Scan for the cell matching the given text and deliver its (x, y) coordinate at center. 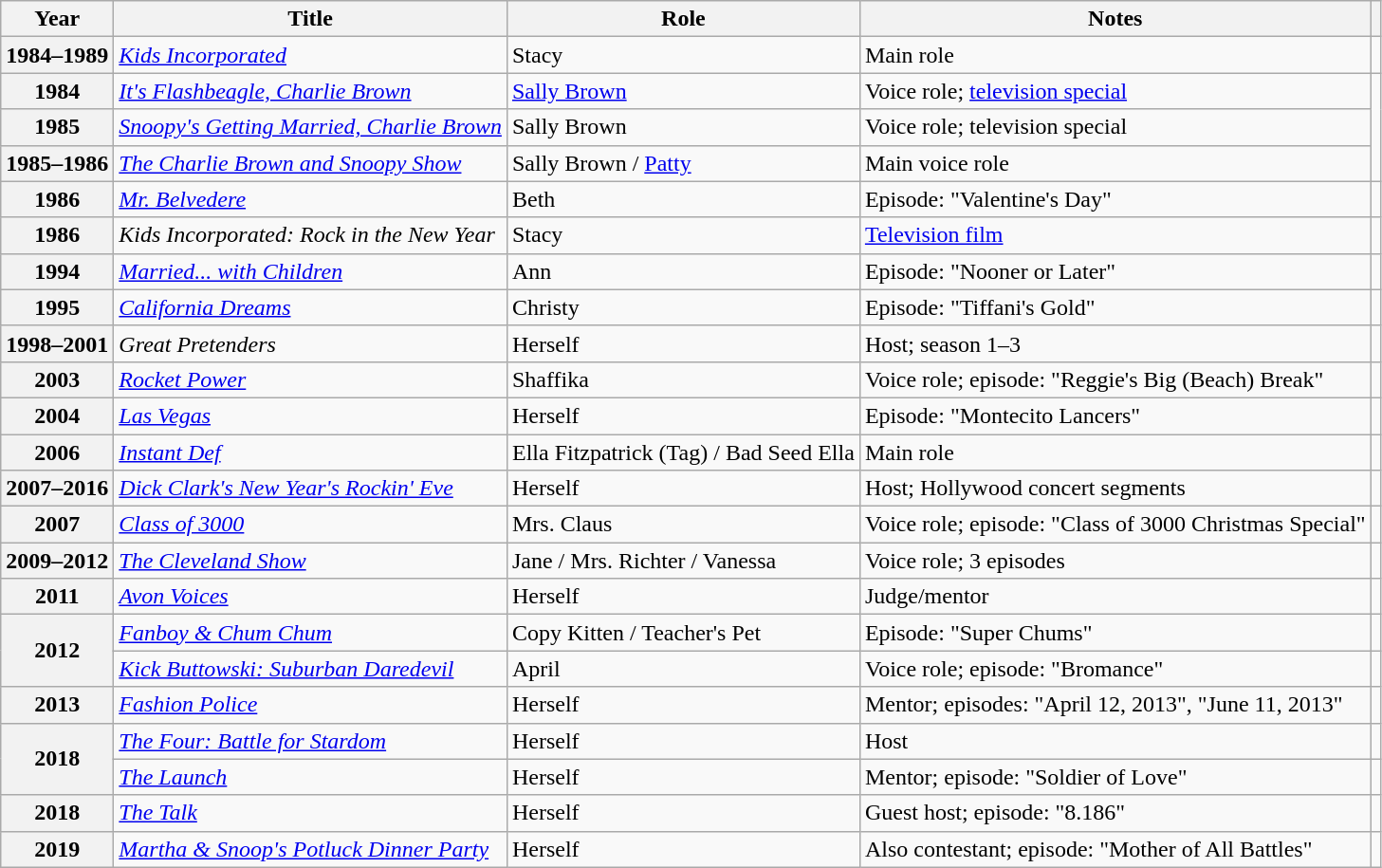
Avon Voices (311, 597)
The Launch (311, 777)
Martha & Snoop's Potluck Dinner Party (311, 849)
Episode: "Super Chums" (1115, 633)
Host; season 1–3 (1115, 343)
Episode: "Nooner or Later" (1115, 271)
Host (1115, 741)
April (683, 669)
The Talk (311, 813)
Notes (1115, 19)
Voice role; episode: "Bromance" (1115, 669)
Beth (683, 199)
Ella Fitzpatrick (Tag) / Bad Seed Ella (683, 452)
1985–1986 (57, 163)
Judge/mentor (1115, 597)
Instant Def (311, 452)
Class of 3000 (311, 525)
Mentor; episode: "Soldier of Love" (1115, 777)
Year (57, 19)
Great Pretenders (311, 343)
Main voice role (1115, 163)
2003 (57, 379)
Jane / Mrs. Richter / Vanessa (683, 561)
Episode: "Valentine's Day" (1115, 199)
Christy (683, 307)
2013 (57, 705)
Episode: "Montecito Lancers" (1115, 416)
Mr. Belvedere (311, 199)
Fashion Police (311, 705)
Television film (1115, 235)
2012 (57, 651)
2007–2016 (57, 489)
2019 (57, 849)
Role (683, 19)
Voice role; episode: "Reggie's Big (Beach) Break" (1115, 379)
The Charlie Brown and Snoopy Show (311, 163)
1984 (57, 91)
Voice role; episode: "Class of 3000 Christmas Special" (1115, 525)
1998–2001 (57, 343)
Snoopy's Getting Married, Charlie Brown (311, 127)
Married... with Children (311, 271)
Ann (683, 271)
The Four: Battle for Stardom (311, 741)
Episode: "Tiffani's Gold" (1115, 307)
Guest host; episode: "8.186" (1115, 813)
2009–2012 (57, 561)
Voice role; 3 episodes (1115, 561)
The Cleveland Show (311, 561)
Sally Brown / Patty (683, 163)
Kids Incorporated: Rock in the New Year (311, 235)
2011 (57, 597)
Rocket Power (311, 379)
Kids Incorporated (311, 55)
Mentor; episodes: "April 12, 2013", "June 11, 2013" (1115, 705)
2007 (57, 525)
1994 (57, 271)
Also contestant; episode: "Mother of All Battles" (1115, 849)
2004 (57, 416)
Kick Buttowski: Suburban Daredevil (311, 669)
Las Vegas (311, 416)
California Dreams (311, 307)
1984–1989 (57, 55)
Mrs. Claus (683, 525)
1985 (57, 127)
It's Flashbeagle, Charlie Brown (311, 91)
Dick Clark's New Year's Rockin' Eve (311, 489)
Host; Hollywood concert segments (1115, 489)
Title (311, 19)
Shaffika (683, 379)
Copy Kitten / Teacher's Pet (683, 633)
2006 (57, 452)
Fanboy & Chum Chum (311, 633)
1995 (57, 307)
